Pinpoint the cell where the given text exists, returning its (X, Y) midpoint coordinate. 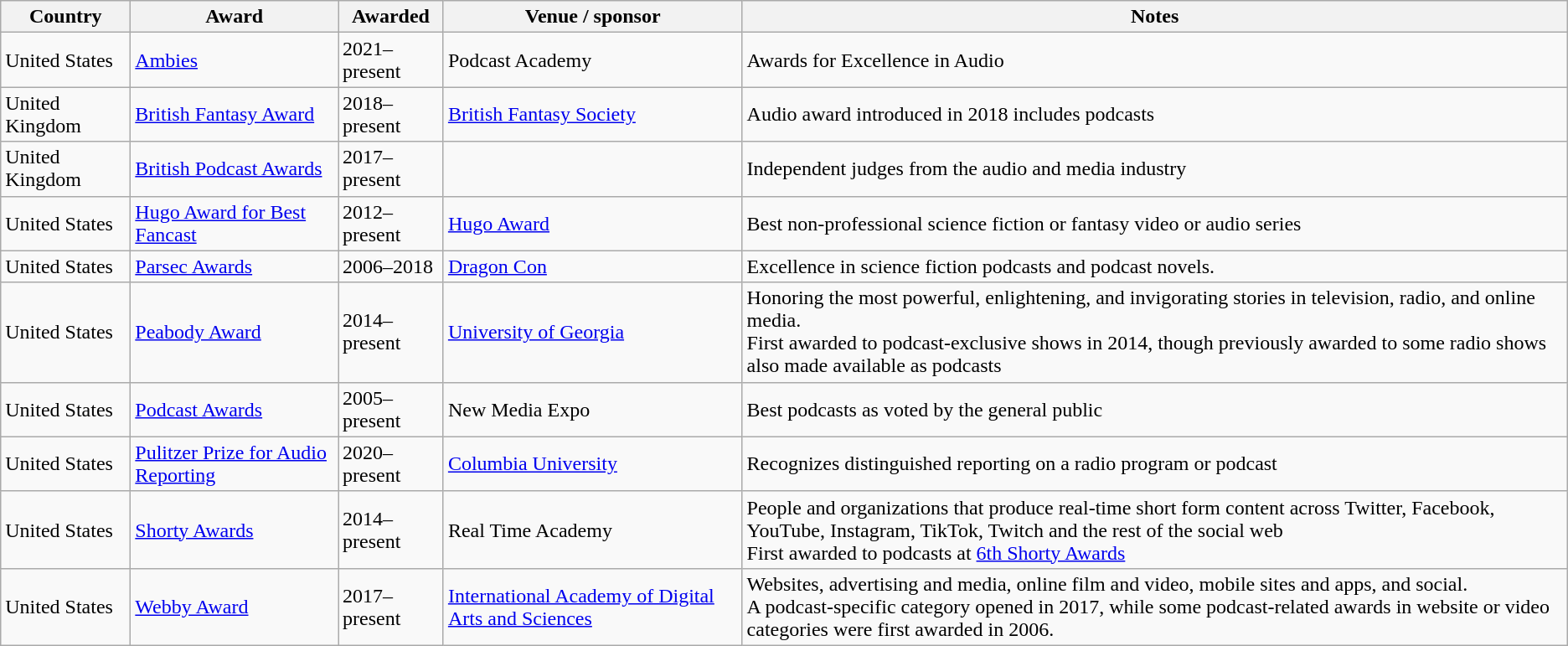
British Fantasy Society (593, 114)
Awards for Excellence in Audio (1154, 60)
Shorty Awards (235, 530)
Audio award introduced in 2018 includes podcasts (1154, 114)
Hugo Award (593, 223)
2020–present (391, 464)
2006–2018 (391, 266)
2018–present (391, 114)
Independent judges from the audio and media industry (1154, 169)
Hugo Award for Best Fancast (235, 223)
2012–present (391, 223)
Excellence in science fiction podcasts and podcast novels. (1154, 266)
Parsec Awards (235, 266)
Best non-professional science fiction or fantasy video or audio series (1154, 223)
Podcast Awards (235, 409)
2021–present (391, 60)
Best podcasts as voted by the general public (1154, 409)
British Fantasy Award (235, 114)
Venue / sponsor (593, 17)
Dragon Con (593, 266)
2005–present (391, 409)
Podcast Academy (593, 60)
Awarded (391, 17)
New Media Expo (593, 409)
British Podcast Awards (235, 169)
International Academy of Digital Arts and Sciences (593, 607)
Peabody Award (235, 332)
Recognizes distinguished reporting on a radio program or podcast (1154, 464)
Pulitzer Prize for Audio Reporting (235, 464)
University of Georgia (593, 332)
Webby Award (235, 607)
Award (235, 17)
Real Time Academy (593, 530)
Country (65, 17)
Notes (1154, 17)
Ambies (235, 60)
Columbia University (593, 464)
